Extract the [X, Y] coordinate from the center of the cell holding the provided text.  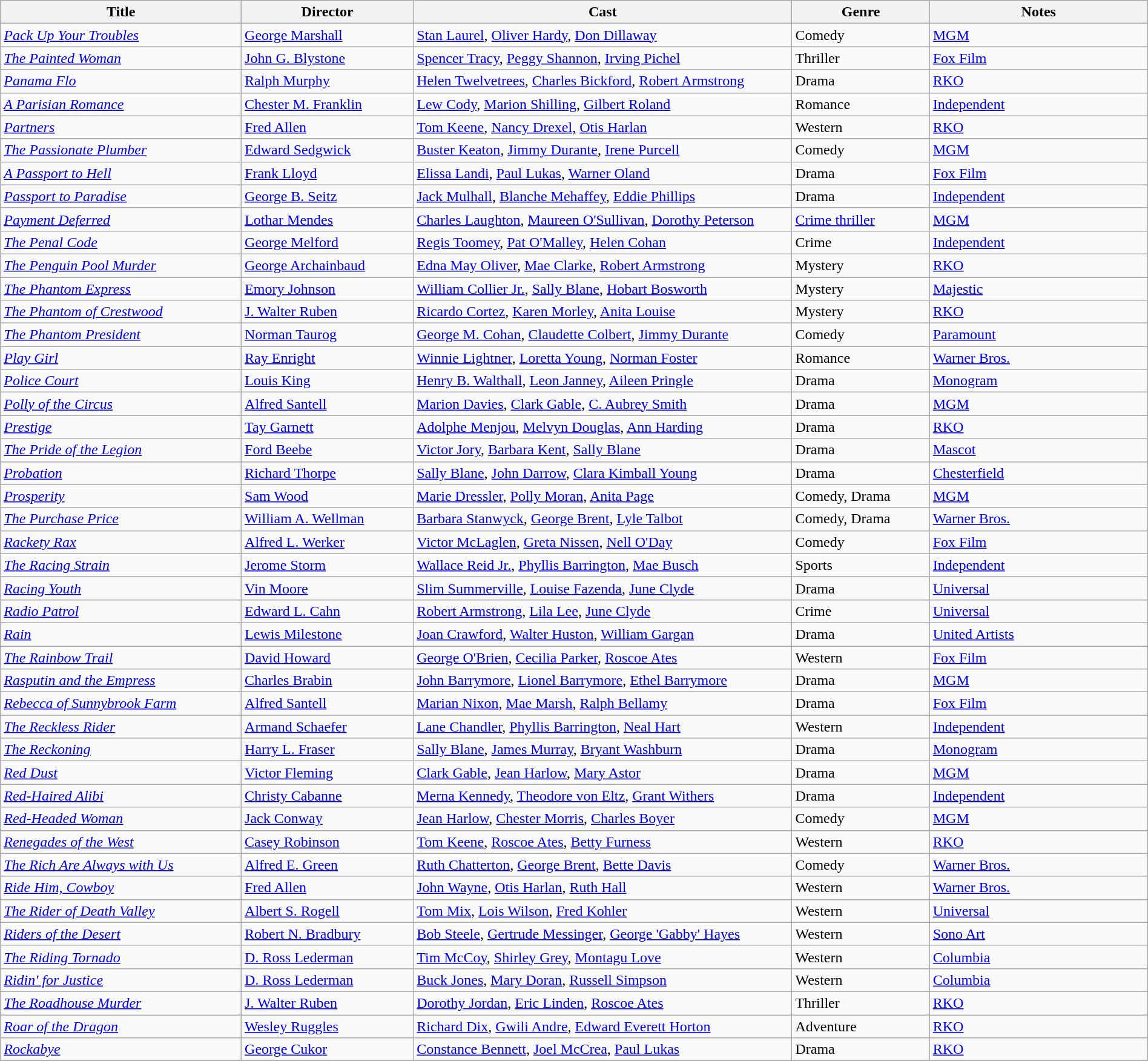
Merna Kennedy, Theodore von Eltz, Grant Withers [603, 796]
The Phantom President [121, 335]
Majestic [1038, 289]
Marian Nixon, Mae Marsh, Ralph Bellamy [603, 704]
Ridin' for Justice [121, 980]
Title [121, 12]
Lewis Milestone [328, 634]
Frank Lloyd [328, 173]
David Howard [328, 657]
John Barrymore, Lionel Barrymore, Ethel Barrymore [603, 681]
The Passionate Plumber [121, 150]
Ruth Chatterton, George Brent, Bette Davis [603, 865]
Harry L. Fraser [328, 750]
Passport to Paradise [121, 196]
Racing Youth [121, 588]
Alfred E. Green [328, 865]
Armand Schaefer [328, 727]
Rockabye [121, 1049]
Clark Gable, Jean Harlow, Mary Astor [603, 773]
Marie Dressler, Polly Moran, Anita Page [603, 496]
Wesley Ruggles [328, 1026]
Richard Dix, Gwili Andre, Edward Everett Horton [603, 1026]
Wallace Reid Jr., Phyllis Barrington, Mae Busch [603, 565]
The Phantom of Crestwood [121, 312]
The Penal Code [121, 242]
Vin Moore [328, 588]
Constance Bennett, Joel McCrea, Paul Lukas [603, 1049]
Bob Steele, Gertrude Messinger, George 'Gabby' Hayes [603, 934]
The Rainbow Trail [121, 657]
George B. Seitz [328, 196]
Jean Harlow, Chester Morris, Charles Boyer [603, 819]
Radio Patrol [121, 611]
Spencer Tracy, Peggy Shannon, Irving Pichel [603, 58]
A Passport to Hell [121, 173]
Ray Enright [328, 358]
Slim Summerville, Louise Fazenda, June Clyde [603, 588]
Chesterfield [1038, 473]
Tay Garnett [328, 427]
Tom Mix, Lois Wilson, Fred Kohler [603, 911]
The Rider of Death Valley [121, 911]
Victor McLaglen, Greta Nissen, Nell O'Day [603, 542]
Albert S. Rogell [328, 911]
Pack Up Your Troubles [121, 35]
Dorothy Jordan, Eric Linden, Roscoe Ates [603, 1003]
Henry B. Walthall, Leon Janney, Aileen Pringle [603, 381]
George Melford [328, 242]
Mascot [1038, 450]
The Racing Strain [121, 565]
Tom Keene, Roscoe Ates, Betty Furness [603, 842]
The Reckless Rider [121, 727]
United Artists [1038, 634]
Buster Keaton, Jimmy Durante, Irene Purcell [603, 150]
Sports [861, 565]
Stan Laurel, Oliver Hardy, Don Dillaway [603, 35]
Edward L. Cahn [328, 611]
Payment Deferred [121, 219]
Red Dust [121, 773]
Edna May Oliver, Mae Clarke, Robert Armstrong [603, 265]
Robert Armstrong, Lila Lee, June Clyde [603, 611]
Adventure [861, 1026]
Red-Haired Alibi [121, 796]
Emory Johnson [328, 289]
Sam Wood [328, 496]
George O'Brien, Cecilia Parker, Roscoe Ates [603, 657]
Buck Jones, Mary Doran, Russell Simpson [603, 980]
Paramount [1038, 335]
Prestige [121, 427]
Elissa Landi, Paul Lukas, Warner Oland [603, 173]
Jerome Storm [328, 565]
Ride Him, Cowboy [121, 888]
The Painted Woman [121, 58]
Rain [121, 634]
Tom Keene, Nancy Drexel, Otis Harlan [603, 127]
Riders of the Desert [121, 934]
The Rich Are Always with Us [121, 865]
The Reckoning [121, 750]
George Archainbaud [328, 265]
Lothar Mendes [328, 219]
The Phantom Express [121, 289]
Chester M. Franklin [328, 104]
Jack Mulhall, Blanche Mehaffey, Eddie Phillips [603, 196]
George M. Cohan, Claudette Colbert, Jimmy Durante [603, 335]
Partners [121, 127]
Rackety Rax [121, 542]
Cast [603, 12]
Jack Conway [328, 819]
Adolphe Menjou, Melvyn Douglas, Ann Harding [603, 427]
Robert N. Bradbury [328, 934]
The Pride of the Legion [121, 450]
Rebecca of Sunnybrook Farm [121, 704]
Roar of the Dragon [121, 1026]
William Collier Jr., Sally Blane, Hobart Bosworth [603, 289]
George Marshall [328, 35]
Ford Beebe [328, 450]
Regis Toomey, Pat O'Malley, Helen Cohan [603, 242]
Crime thriller [861, 219]
Play Girl [121, 358]
Charles Brabin [328, 681]
Ricardo Cortez, Karen Morley, Anita Louise [603, 312]
Notes [1038, 12]
Edward Sedgwick [328, 150]
Victor Jory, Barbara Kent, Sally Blane [603, 450]
The Purchase Price [121, 519]
Renegades of the West [121, 842]
Sono Art [1038, 934]
William A. Wellman [328, 519]
Christy Cabanne [328, 796]
Genre [861, 12]
Ralph Murphy [328, 81]
Louis King [328, 381]
Winnie Lightner, Loretta Young, Norman Foster [603, 358]
Red-Headed Woman [121, 819]
A Parisian Romance [121, 104]
Joan Crawford, Walter Huston, William Gargan [603, 634]
The Riding Tornado [121, 957]
The Roadhouse Murder [121, 1003]
George Cukor [328, 1049]
John Wayne, Otis Harlan, Ruth Hall [603, 888]
Probation [121, 473]
Lane Chandler, Phyllis Barrington, Neal Hart [603, 727]
Norman Taurog [328, 335]
Director [328, 12]
Tim McCoy, Shirley Grey, Montagu Love [603, 957]
Sally Blane, James Murray, Bryant Washburn [603, 750]
Casey Robinson [328, 842]
Marion Davies, Clark Gable, C. Aubrey Smith [603, 404]
The Penguin Pool Murder [121, 265]
Panama Flo [121, 81]
Lew Cody, Marion Shilling, Gilbert Roland [603, 104]
Barbara Stanwyck, George Brent, Lyle Talbot [603, 519]
John G. Blystone [328, 58]
Police Court [121, 381]
Sally Blane, John Darrow, Clara Kimball Young [603, 473]
Alfred L. Werker [328, 542]
Helen Twelvetrees, Charles Bickford, Robert Armstrong [603, 81]
Richard Thorpe [328, 473]
Rasputin and the Empress [121, 681]
Polly of the Circus [121, 404]
Charles Laughton, Maureen O'Sullivan, Dorothy Peterson [603, 219]
Prosperity [121, 496]
Victor Fleming [328, 773]
